Pinpoint the cell where the given text exists, returning its (x, y) midpoint coordinate. 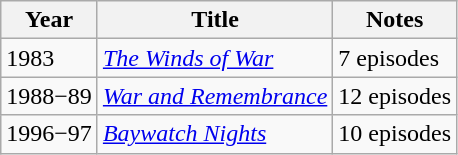
Notes (395, 20)
1983 (50, 58)
War and Remembrance (214, 96)
Baywatch Nights (214, 134)
1988−89 (50, 96)
10 episodes (395, 134)
12 episodes (395, 96)
1996−97 (50, 134)
Year (50, 20)
7 episodes (395, 58)
Title (214, 20)
The Winds of War (214, 58)
